From the cell containing the given text, extract its center point as (X, Y) coordinate. 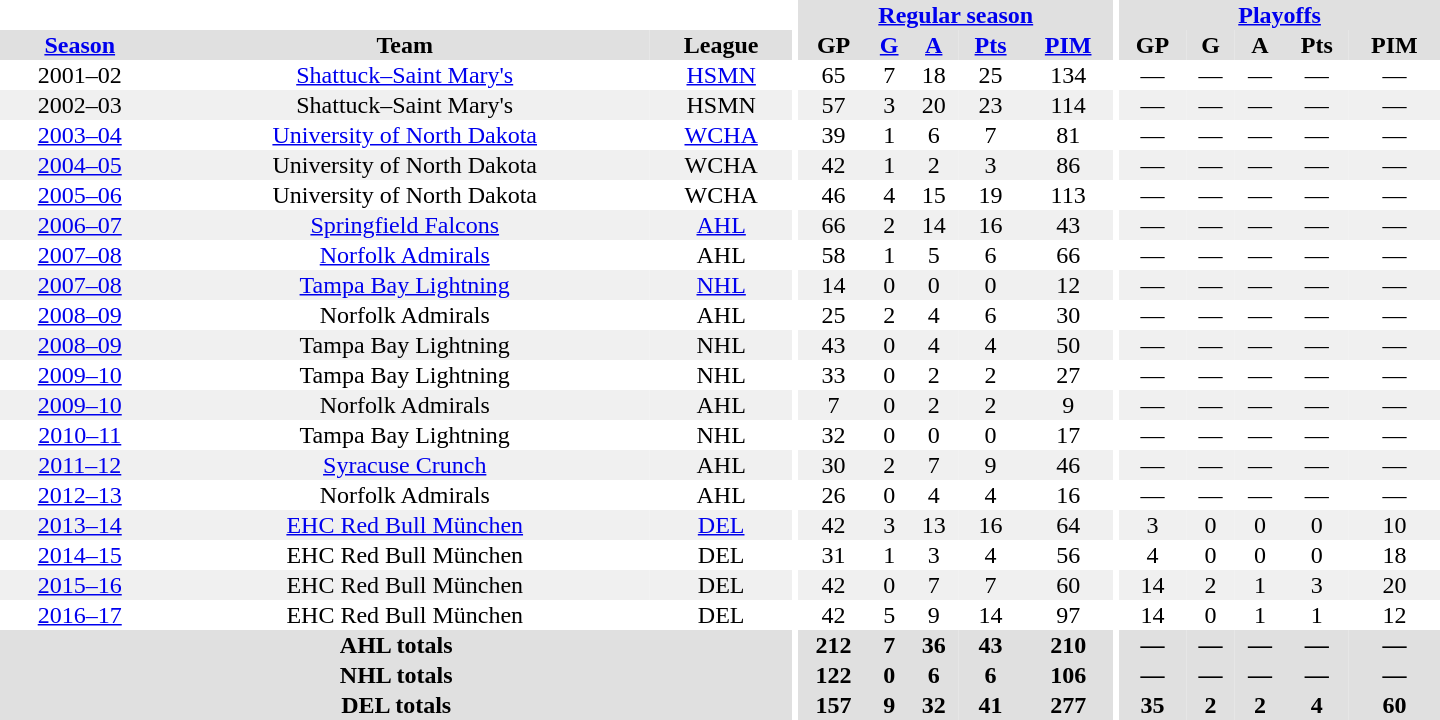
106 (1068, 675)
134 (1068, 75)
13 (934, 525)
64 (1068, 525)
2014–15 (80, 555)
58 (834, 255)
2012–13 (80, 495)
277 (1068, 705)
17 (1068, 435)
AHL totals (396, 645)
2002–03 (80, 105)
113 (1068, 195)
56 (1068, 555)
League (721, 45)
210 (1068, 645)
2013–14 (80, 525)
23 (991, 105)
27 (1068, 375)
DEL totals (396, 705)
33 (834, 375)
2011–12 (80, 465)
31 (834, 555)
2001–02 (80, 75)
212 (834, 645)
2004–05 (80, 165)
86 (1068, 165)
2005–06 (80, 195)
41 (991, 705)
157 (834, 705)
Playoffs (1280, 15)
26 (834, 495)
36 (934, 645)
Springfield Falcons (404, 225)
97 (1068, 615)
114 (1068, 105)
65 (834, 75)
Team (404, 45)
122 (834, 675)
2003–04 (80, 135)
15 (934, 195)
39 (834, 135)
50 (1068, 345)
2006–07 (80, 225)
Regular season (956, 15)
2015–16 (80, 585)
2010–11 (80, 435)
57 (834, 105)
81 (1068, 135)
NHL totals (396, 675)
10 (1394, 525)
35 (1152, 705)
19 (991, 195)
Syracuse Crunch (404, 465)
Season (80, 45)
2016–17 (80, 615)
